Capture the cell that displays the provided text and extract its [x, y] central coordinate. 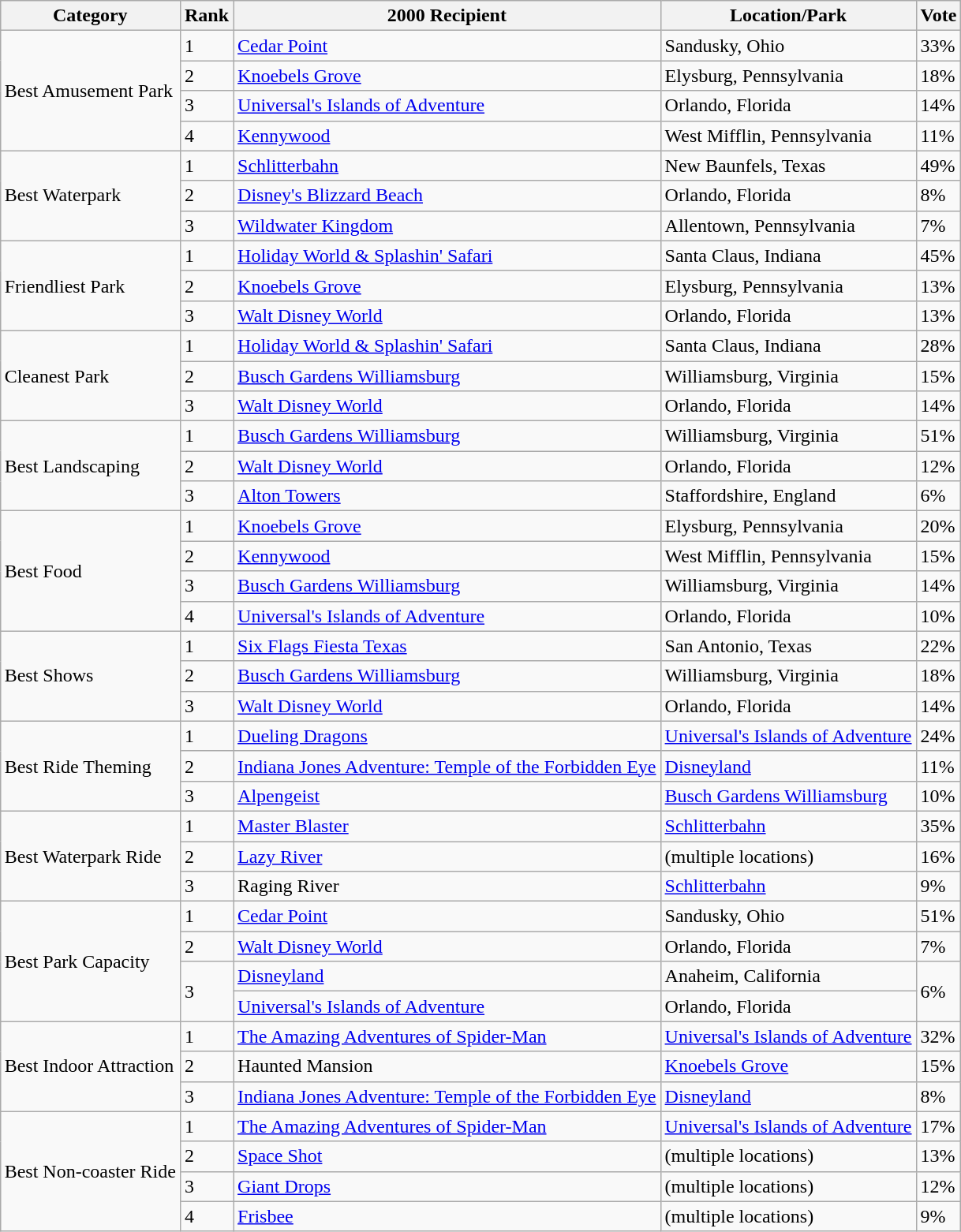
Cleanest Park [90, 375]
Best Amusement Park [90, 91]
24% [939, 736]
Space Shot [447, 1156]
Location/Park [788, 16]
Staffordshire, England [788, 496]
Raging River [447, 887]
Best Shows [90, 676]
Allentown, Pennsylvania [788, 226]
16% [939, 856]
Best Waterpark Ride [90, 856]
Vote [939, 16]
Best Food [90, 571]
Master Blaster [447, 826]
Best Waterpark [90, 196]
35% [939, 826]
Friendliest Park [90, 286]
Category [90, 16]
Best Landscaping [90, 466]
28% [939, 345]
2000 Recipient [447, 16]
Rank [207, 16]
Six Flags Fiesta Texas [447, 646]
33% [939, 46]
45% [939, 256]
49% [939, 166]
Dueling Dragons [447, 736]
Best Non-coaster Ride [90, 1171]
Haunted Mansion [447, 1066]
San Antonio, Texas [788, 646]
Anaheim, California [788, 976]
22% [939, 646]
Lazy River [447, 856]
Best Ride Theming [90, 766]
20% [939, 526]
Giant Drops [447, 1186]
Disney's Blizzard Beach [447, 196]
Frisbee [447, 1216]
Alton Towers [447, 496]
Best Indoor Attraction [90, 1066]
New Baunfels, Texas [788, 166]
Alpengeist [447, 796]
Best Park Capacity [90, 961]
32% [939, 1036]
Wildwater Kingdom [447, 226]
17% [939, 1126]
